Scan for the cell matching the given text and deliver its (x, y) coordinate at center. 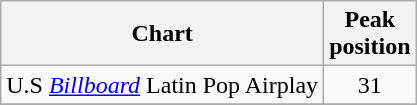
31 (370, 85)
Peakposition (370, 34)
Chart (162, 34)
U.S Billboard Latin Pop Airplay (162, 85)
